Return [X, Y] of the center of cell containing provided text 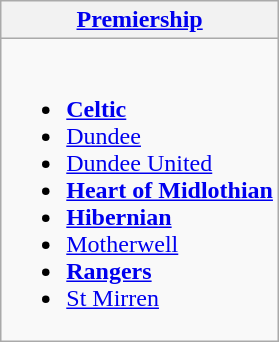
Premiership [140, 20]
CelticDundeeDundee UnitedHeart of MidlothianHibernianMotherwellRangersSt Mirren [140, 190]
